Detect which cell encompasses the target text, then output its [X, Y] center coordinate. 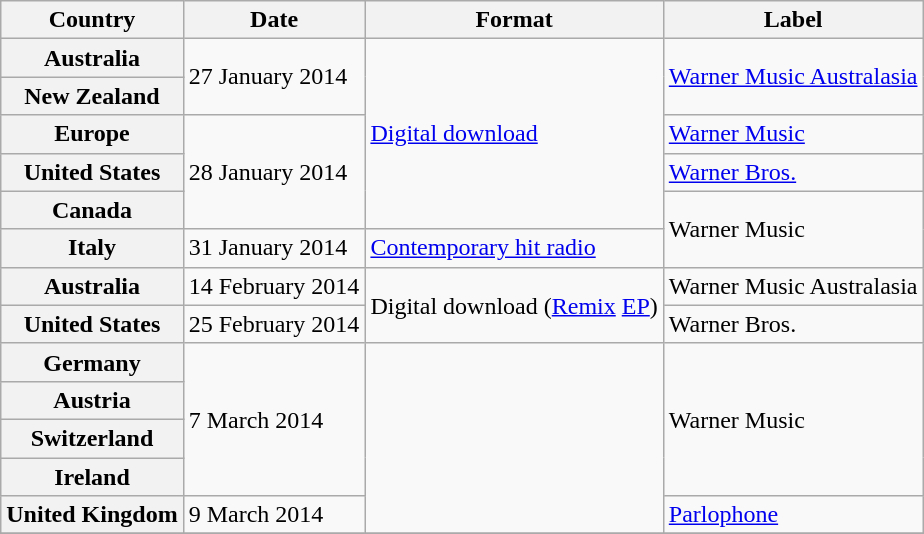
Canada [92, 210]
Ireland [92, 477]
14 February 2014 [274, 286]
9 March 2014 [274, 515]
25 February 2014 [274, 324]
28 January 2014 [274, 172]
7 March 2014 [274, 419]
Germany [92, 362]
Digital download (Remix EP) [514, 305]
Digital download [514, 134]
United Kingdom [92, 515]
Contemporary hit radio [514, 248]
27 January 2014 [274, 77]
Label [793, 20]
Austria [92, 400]
Parlophone [793, 515]
Italy [92, 248]
31 January 2014 [274, 248]
New Zealand [92, 96]
Format [514, 20]
Europe [92, 134]
Switzerland [92, 438]
Country [92, 20]
Date [274, 20]
